Pinpoint the cell where the given text exists, returning its (X, Y) midpoint coordinate. 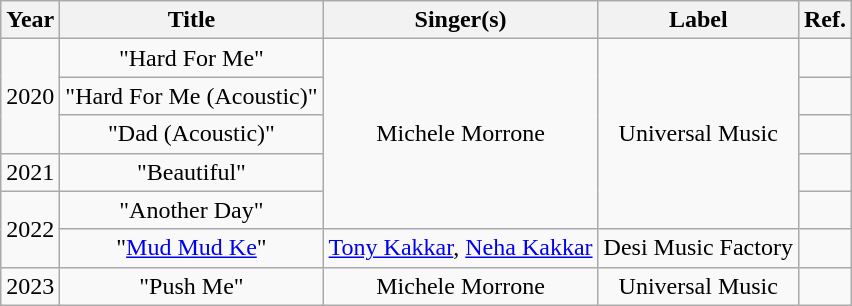
"Push Me" (192, 286)
Label (698, 20)
Singer(s) (460, 20)
"Another Day" (192, 210)
"Hard For Me (Acoustic)" (192, 96)
Year (30, 20)
2022 (30, 229)
"Beautiful" (192, 172)
2023 (30, 286)
2020 (30, 96)
"Hard For Me" (192, 58)
2021 (30, 172)
"Mud Mud Ke" (192, 248)
"Dad (Acoustic)" (192, 134)
Tony Kakkar, Neha Kakkar (460, 248)
Desi Music Factory (698, 248)
Title (192, 20)
Ref. (824, 20)
